Detect which cell encompasses the target text, then output its [x, y] center coordinate. 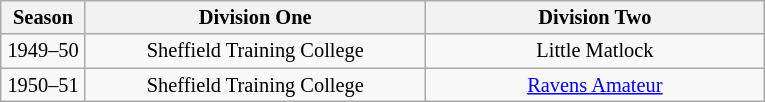
Division One [255, 17]
Division Two [595, 17]
Little Matlock [595, 51]
Season [44, 17]
Ravens Amateur [595, 85]
1949–50 [44, 51]
1950–51 [44, 85]
